Return [X, Y] of the center of cell containing provided text 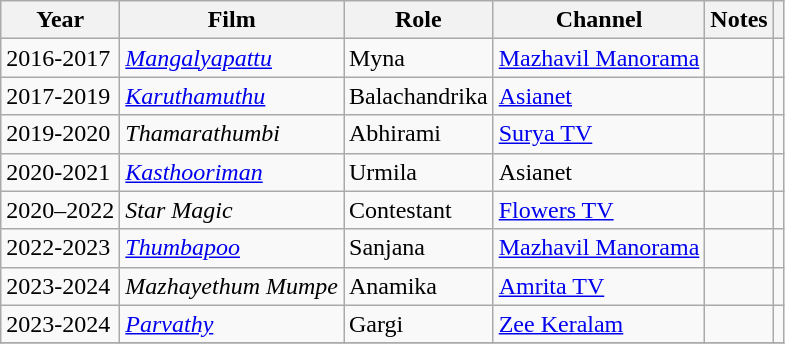
Thumbapoo [232, 248]
Urmila [419, 172]
Channel [599, 20]
2016-2017 [60, 58]
Zee Keralam [599, 324]
Parvathy [232, 324]
2017-2019 [60, 96]
Myna [419, 58]
2020-2021 [60, 172]
2020–2022 [60, 210]
2022-2023 [60, 248]
Mazhayethum Mumpe [232, 286]
Notes [739, 20]
Karuthamuthu [232, 96]
Kasthooriman [232, 172]
Amrita TV [599, 286]
Film [232, 20]
Mangalyapattu [232, 58]
Role [419, 20]
Year [60, 20]
Star Magic [232, 210]
Balachandrika [419, 96]
Sanjana [419, 248]
Anamika [419, 286]
Gargi [419, 324]
Thamarathumbi [232, 134]
2019-2020 [60, 134]
Surya TV [599, 134]
Contestant [419, 210]
Abhirami [419, 134]
Flowers TV [599, 210]
